Identify which cell holds the provided text, then report its (x, y) central coordinate. 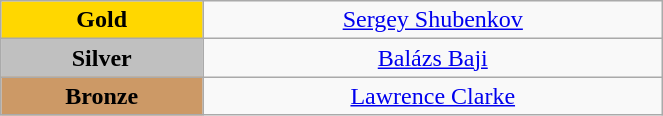
Bronze (102, 96)
Lawrence Clarke (433, 96)
Gold (102, 20)
Sergey Shubenkov (433, 20)
Silver (102, 58)
Balázs Baji (433, 58)
